Locate the cell with the specified text and output its [x, y] center coordinate. 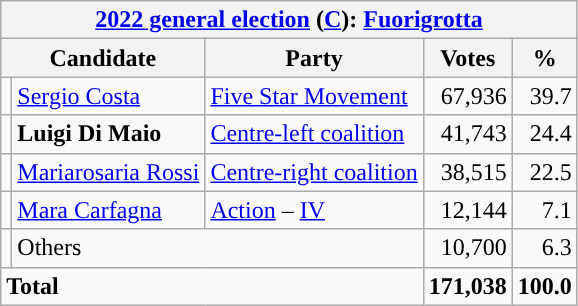
38,515 [468, 172]
67,936 [468, 96]
Action – IV [314, 210]
Luigi Di Maio [108, 134]
10,700 [468, 248]
6.3 [544, 248]
100.0 [544, 286]
2022 general election (C): Fuorigrotta [290, 20]
41,743 [468, 134]
24.4 [544, 134]
22.5 [544, 172]
Mariarosaria Rossi [108, 172]
7.1 [544, 210]
Party [314, 58]
Five Star Movement [314, 96]
12,144 [468, 210]
Others [218, 248]
Centre-right coalition [314, 172]
% [544, 58]
Total [212, 286]
Votes [468, 58]
Candidate [103, 58]
Centre-left coalition [314, 134]
Mara Carfagna [108, 210]
39.7 [544, 96]
171,038 [468, 286]
Sergio Costa [108, 96]
